Scan for the cell matching the given text and deliver its (X, Y) coordinate at center. 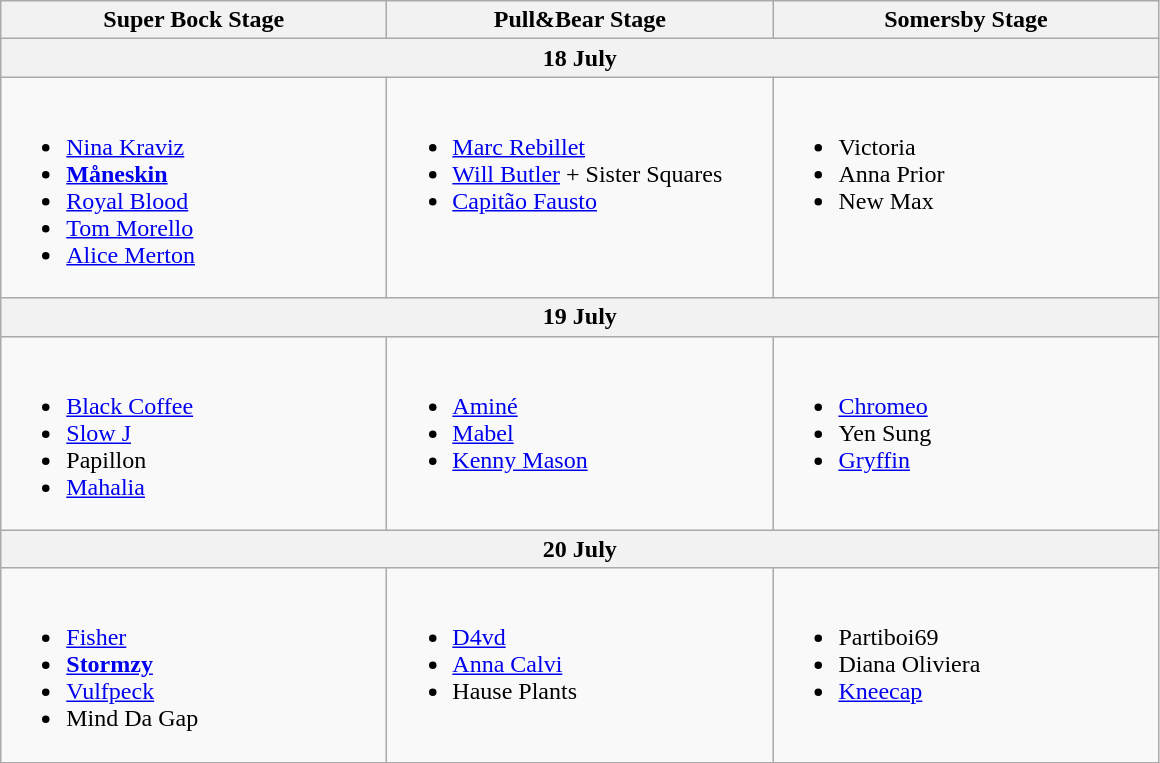
Marc RebilletWill Butler + Sister SquaresCapitão Fausto (580, 188)
20 July (580, 549)
Super Bock Stage (194, 20)
ChromeoYen SungGryffin (966, 433)
Nina KravizMåneskinRoyal BloodTom MorelloAlice Merton (194, 188)
Pull&Bear Stage (580, 20)
Black CoffeeSlow JPapillonMahalia (194, 433)
VictoriaAnna PriorNew Max (966, 188)
Partiboi69Diana OlivieraKneecap (966, 665)
AminéMabelKenny Mason (580, 433)
18 July (580, 58)
FisherStormzyVulfpeckMind Da Gap (194, 665)
Somersby Stage (966, 20)
D4vdAnna CalviHause Plants (580, 665)
19 July (580, 317)
